Output the (X, Y) coordinate of the center of the cell containing the given text.  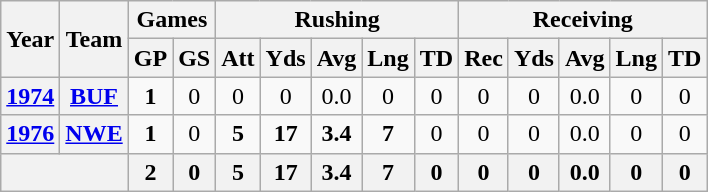
GS (194, 58)
GP (150, 58)
2 (150, 172)
BUF (94, 96)
Rec (484, 58)
Att (238, 58)
Games (172, 20)
NWE (94, 134)
Team (94, 39)
Receiving (583, 20)
1976 (30, 134)
Year (30, 39)
1974 (30, 96)
Rushing (338, 20)
